Provide the [x, y] coordinate of the cell's center where the given text is located.  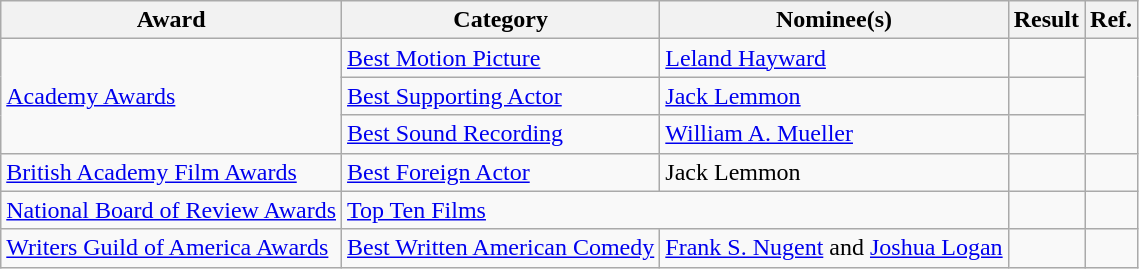
Best Foreign Actor [501, 172]
Academy Awards [172, 96]
Category [501, 20]
Best Sound Recording [501, 134]
Nominee(s) [834, 20]
Writers Guild of America Awards [172, 248]
William A. Mueller [834, 134]
Best Supporting Actor [501, 96]
Award [172, 20]
Top Ten Films [676, 210]
Result [1046, 20]
Frank S. Nugent and Joshua Logan [834, 248]
Best Motion Picture [501, 58]
Leland Hayward [834, 58]
National Board of Review Awards [172, 210]
Ref. [1112, 20]
Best Written American Comedy [501, 248]
British Academy Film Awards [172, 172]
